Pinpoint the cell where the given text exists, returning its [x, y] midpoint coordinate. 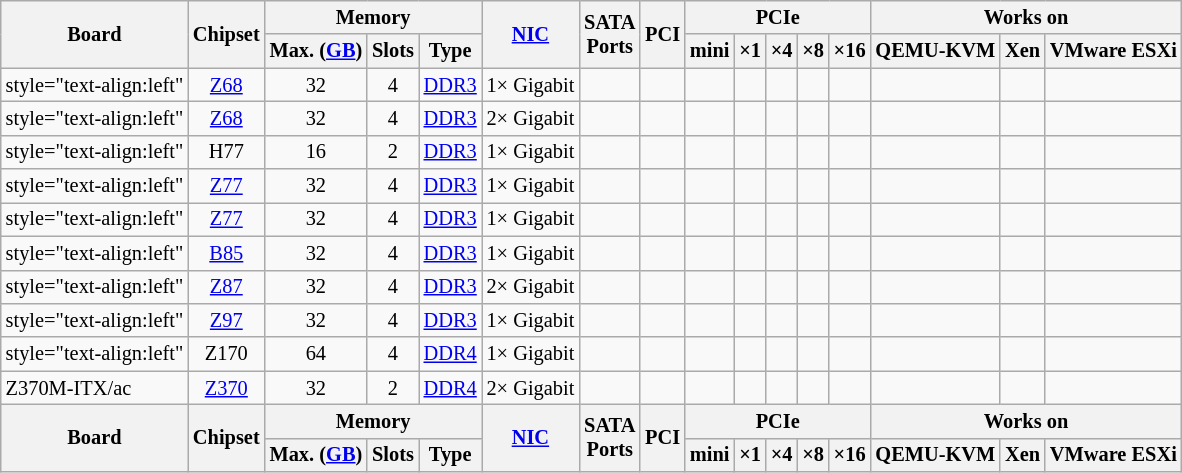
Z170 [226, 354]
H77 [226, 152]
Z370 [226, 388]
Z97 [226, 320]
Z87 [226, 287]
Z370M-ITX/ac [94, 388]
64 [316, 354]
16 [316, 152]
B85 [226, 253]
